Find where the given text appears and provide that cell's center as (X, Y) coordinate. 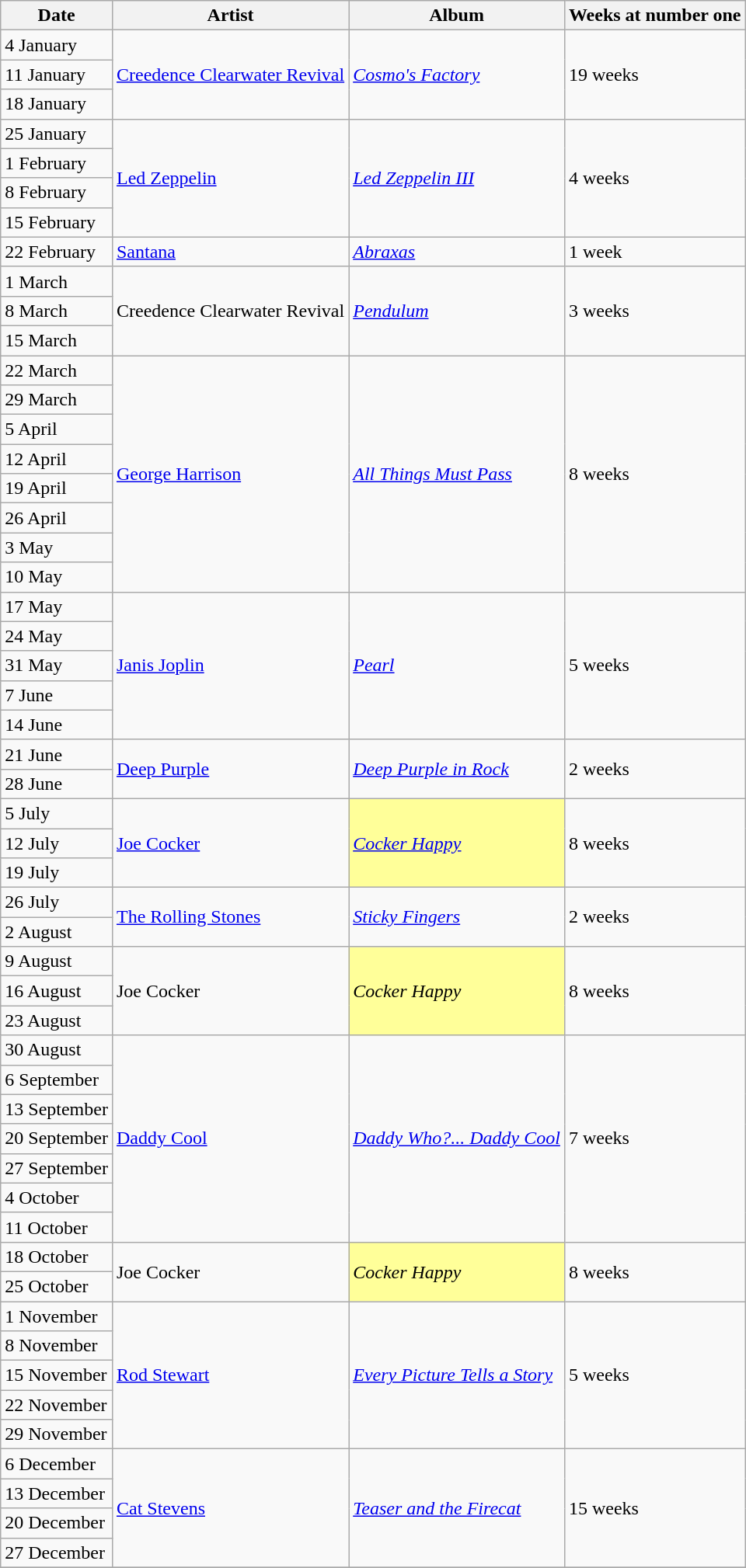
9 August (57, 961)
Led Zeppelin III (457, 178)
26 July (57, 902)
19 April (57, 488)
25 October (57, 1286)
Sticky Fingers (457, 917)
20 September (57, 1139)
17 May (57, 607)
15 weeks (654, 1508)
27 September (57, 1168)
Deep Purple in Rock (457, 769)
Daddy Who?... Daddy Cool (457, 1139)
19 July (57, 873)
6 December (57, 1464)
3 weeks (654, 311)
14 June (57, 725)
27 December (57, 1552)
4 January (57, 45)
26 April (57, 518)
28 June (57, 784)
23 August (57, 1020)
Rod Stewart (230, 1375)
15 March (57, 340)
24 May (57, 636)
22 November (57, 1405)
29 November (57, 1434)
7 June (57, 695)
31 May (57, 666)
1 week (654, 252)
Pearl (457, 666)
22 February (57, 252)
3 May (57, 548)
29 March (57, 400)
Cosmo's Factory (457, 75)
10 May (57, 577)
Pendulum (457, 311)
All Things Must Pass (457, 474)
8 March (57, 311)
1 November (57, 1316)
15 February (57, 222)
1 February (57, 163)
30 August (57, 1050)
Weeks at number one (654, 16)
Daddy Cool (230, 1139)
12 July (57, 843)
Santana (230, 252)
2 August (57, 932)
Abraxas (457, 252)
Janis Joplin (230, 666)
The Rolling Stones (230, 917)
13 September (57, 1109)
16 August (57, 991)
6 September (57, 1080)
5 April (57, 429)
7 weeks (654, 1139)
Led Zeppelin (230, 178)
20 December (57, 1523)
21 June (57, 754)
18 January (57, 104)
12 April (57, 459)
Date (57, 16)
4 weeks (654, 178)
George Harrison (230, 474)
8 February (57, 193)
22 March (57, 370)
1 March (57, 281)
13 December (57, 1493)
Every Picture Tells a Story (457, 1375)
Album (457, 16)
11 January (57, 75)
18 October (57, 1257)
15 November (57, 1375)
Cat Stevens (230, 1508)
11 October (57, 1227)
4 October (57, 1198)
8 November (57, 1346)
25 January (57, 134)
5 July (57, 813)
Teaser and the Firecat (457, 1508)
19 weeks (654, 75)
Deep Purple (230, 769)
Artist (230, 16)
